Extract the (X, Y) coordinate from the center of the cell holding the provided text.  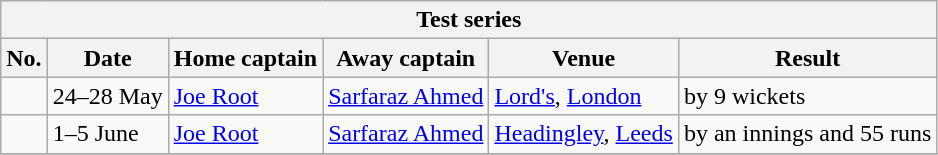
by an innings and 55 runs (807, 134)
Result (807, 58)
No. (24, 58)
Home captain (245, 58)
24–28 May (108, 96)
by 9 wickets (807, 96)
Venue (584, 58)
Headingley, Leeds (584, 134)
1–5 June (108, 134)
Lord's, London (584, 96)
Test series (469, 20)
Away captain (406, 58)
Date (108, 58)
